Return the [X, Y] coordinate for the center point of the cell that contains the specified text.  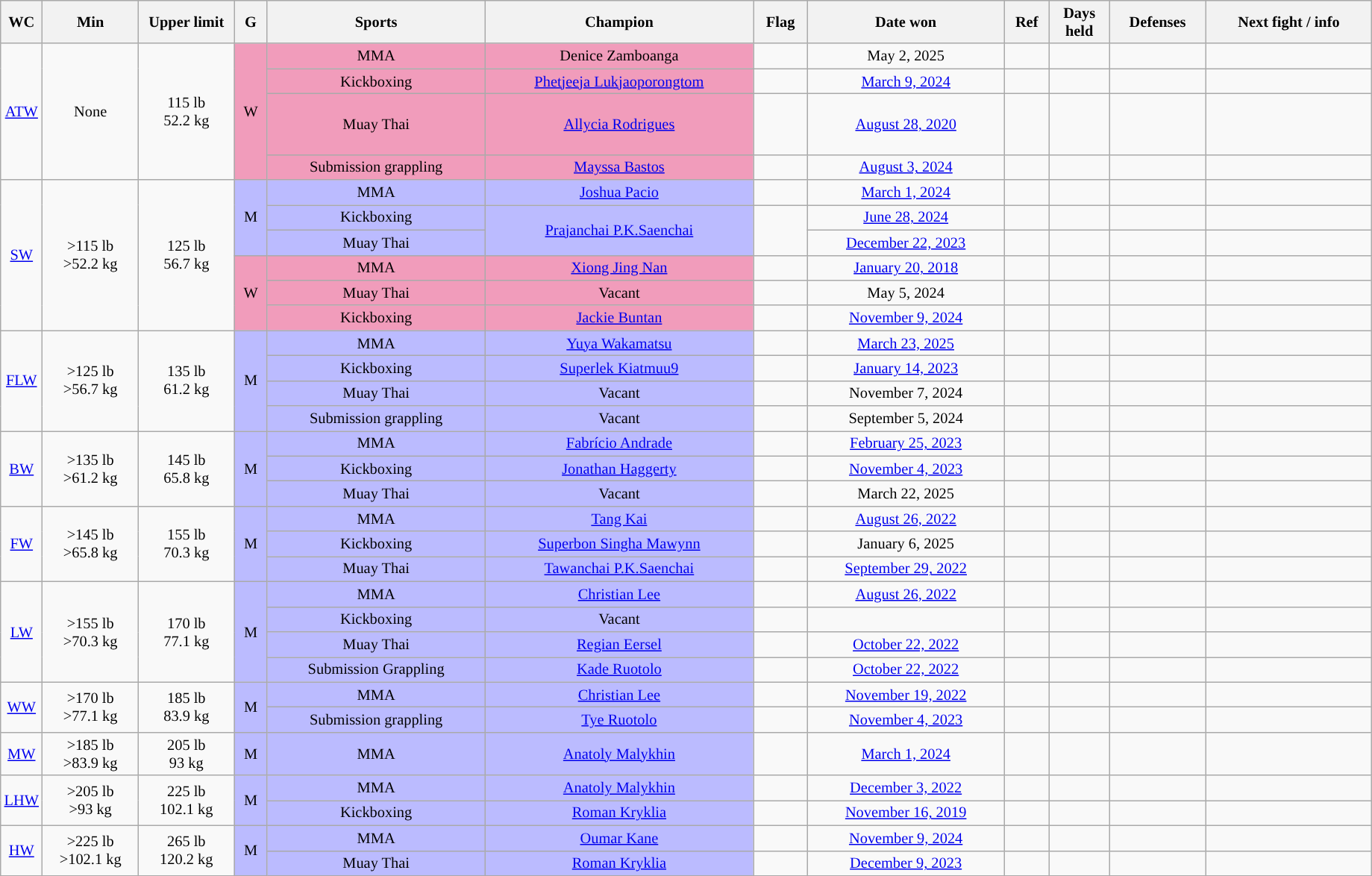
225 lb 102.1 kg [187, 800]
Superbon Singha Mawynn [619, 544]
185 lb 83.9 kg [187, 707]
LW [22, 631]
>135 lb >61.2 kg [91, 469]
MW [22, 754]
>170 lb >77.1 kg [91, 707]
Xiong Jing Nan [619, 268]
November 7, 2024 [906, 393]
Joshua Pacio [619, 193]
November 16, 2019 [906, 813]
G [251, 22]
FW [22, 543]
SW [22, 255]
August 3, 2024 [906, 167]
Champion [619, 22]
March 22, 2025 [906, 493]
145 lb 65.8 kg [187, 469]
ATW [22, 112]
December 3, 2022 [906, 788]
125 lb 56.7 kg [187, 255]
Tawanchai P.K.Saenchai [619, 569]
170 lb 77.1 kg [187, 631]
>225 lb >102.1 kg [91, 851]
Date won [906, 22]
August 28, 2020 [906, 124]
LHW [22, 800]
Min [91, 22]
Tang Kai [619, 519]
May 5, 2024 [906, 292]
Upper limit [187, 22]
>145 lb >65.8 kg [91, 543]
>125 lb >56.7 kg [91, 381]
Denice Zamboanga [619, 56]
Prajanchai P.K.Saenchai [619, 230]
January 6, 2025 [906, 544]
December 9, 2023 [906, 863]
Flag [780, 22]
February 25, 2023 [906, 443]
Regian Eersel [619, 644]
September 5, 2024 [906, 419]
None [91, 112]
155 lb 70.3 kg [187, 543]
135 lb 61.2 kg [187, 381]
Fabrício Andrade [619, 443]
115 lb 52.2 kg [187, 112]
Jonathan Haggerty [619, 469]
>185 lb >83.9 kg [91, 754]
Sports [376, 22]
Tye Ruotolo [619, 719]
>205 lb >93 kg [91, 800]
Next fight / info [1288, 22]
205 lb 93 kg [187, 754]
BW [22, 469]
265 lb 120.2 kg [187, 851]
Submission Grappling [376, 669]
March 9, 2024 [906, 81]
Ref [1027, 22]
May 2, 2025 [906, 56]
Superlek Kiatmuu9 [619, 368]
WC [22, 22]
January 20, 2018 [906, 268]
December 22, 2023 [906, 243]
HW [22, 851]
Defenses [1158, 22]
June 28, 2024 [906, 217]
Daysheld [1080, 22]
March 23, 2025 [906, 343]
Phetjeeja Lukjaoporongtom [619, 81]
November 19, 2022 [906, 695]
Mayssa Bastos [619, 167]
Kade Ruotolo [619, 669]
Yuya Wakamatsu [619, 343]
Jackie Buntan [619, 318]
January 14, 2023 [906, 368]
WW [22, 707]
Oumar Kane [619, 838]
FLW [22, 381]
>115 lb >52.2 kg [91, 255]
Allycia Rodrigues [619, 124]
September 29, 2022 [906, 569]
>155 lb >70.3 kg [91, 631]
